Return the [x, y] coordinate for the center point of the cell that contains the specified text.  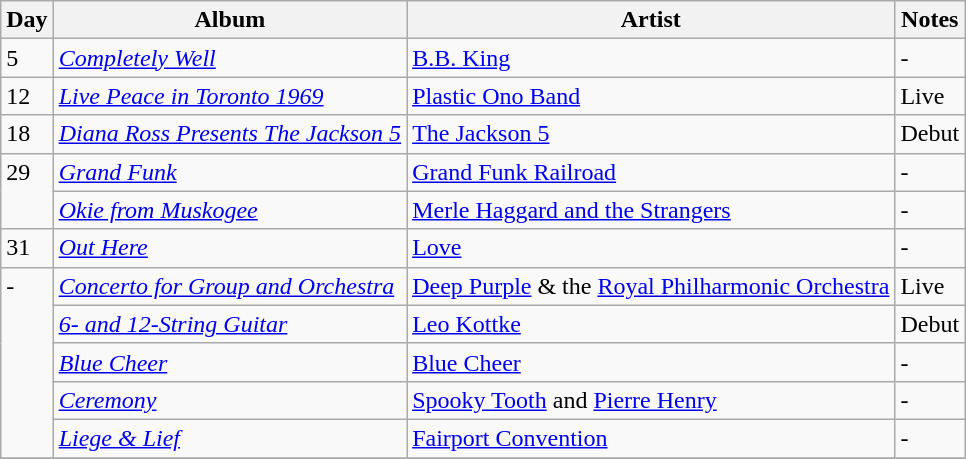
Notes [930, 20]
Grand Funk [230, 172]
Okie from Muskogee [230, 210]
29 [27, 191]
Album [230, 20]
Leo Kottke [651, 324]
Ceremony [230, 400]
5 [27, 58]
Spooky Tooth and Pierre Henry [651, 400]
18 [27, 134]
The Jackson 5 [651, 134]
Concerto for Group and Orchestra [230, 286]
Day [27, 20]
Merle Haggard and the Strangers [651, 210]
31 [27, 248]
Deep Purple & the Royal Philharmonic Orchestra [651, 286]
Out Here [230, 248]
Plastic Ono Band [651, 96]
Artist [651, 20]
Grand Funk Railroad [651, 172]
12 [27, 96]
Fairport Convention [651, 438]
Completely Well [230, 58]
Diana Ross Presents The Jackson 5 [230, 134]
Liege & Lief [230, 438]
Love [651, 248]
Live Peace in Toronto 1969 [230, 96]
B.B. King [651, 58]
6- and 12-String Guitar [230, 324]
